Detect which cell encompasses the target text, then output its [x, y] center coordinate. 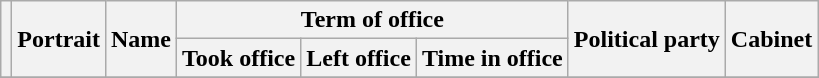
Time in office [492, 58]
Term of office [373, 20]
Political party [646, 39]
Cabinet [771, 39]
Took office [239, 58]
Name [140, 39]
Left office [359, 58]
Portrait [59, 39]
